Pinpoint the cell where the given text exists, returning its [x, y] midpoint coordinate. 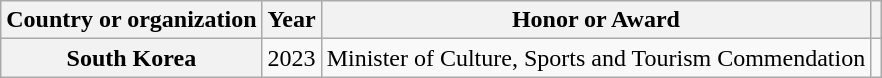
Honor or Award [596, 20]
South Korea [132, 58]
Country or organization [132, 20]
Year [292, 20]
Minister of Culture, Sports and Tourism Commendation [596, 58]
2023 [292, 58]
